Extract the (x, y) coordinate from the center of the cell holding the provided text.  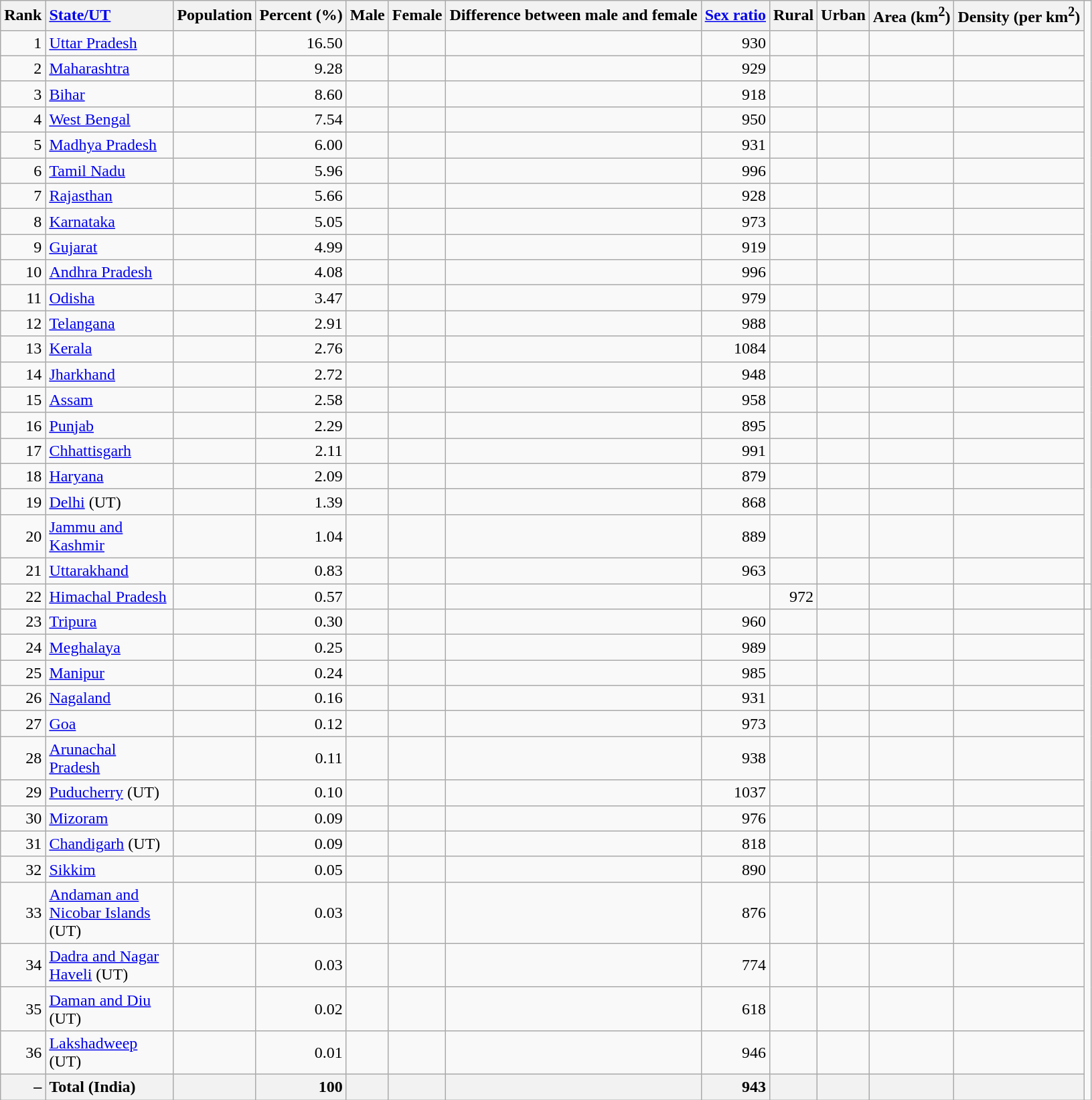
7 (23, 196)
Area (km2) (912, 16)
17 (23, 451)
36 (23, 1052)
28 (23, 758)
Manipur (110, 673)
5.66 (301, 196)
1037 (735, 793)
100 (301, 1087)
Tripura (110, 622)
34 (23, 965)
29 (23, 793)
19 (23, 501)
985 (735, 673)
3 (23, 94)
618 (735, 1008)
2.58 (301, 400)
Chhattisgarh (110, 451)
33 (23, 913)
Chandigarh (UT) (110, 844)
2.72 (301, 374)
30 (23, 818)
Gujarat (110, 247)
991 (735, 451)
6 (23, 171)
0.01 (301, 1052)
774 (735, 965)
Uttar Pradesh (110, 43)
929 (735, 68)
Daman and Diu (UT) (110, 1008)
6.00 (301, 145)
27 (23, 724)
Sikkim (110, 869)
Karnataka (110, 222)
Punjab (110, 425)
876 (735, 913)
Nagaland (110, 698)
868 (735, 501)
35 (23, 1008)
1084 (735, 349)
1 (23, 43)
Uttarakhand (110, 571)
Male (367, 16)
Total (India) (110, 1087)
3.47 (301, 298)
948 (735, 374)
Tamil Nadu (110, 171)
946 (735, 1052)
25 (23, 673)
918 (735, 94)
943 (735, 1087)
889 (735, 536)
32 (23, 869)
988 (735, 323)
960 (735, 622)
938 (735, 758)
Mizoram (110, 818)
0.25 (301, 647)
Population (214, 16)
Telangana (110, 323)
0.24 (301, 673)
14 (23, 374)
22 (23, 597)
2.29 (301, 425)
989 (735, 647)
11 (23, 298)
Bihar (110, 94)
Jammu and Kashmir (110, 536)
Density (per km2) (1019, 16)
Meghalaya (110, 647)
Odisha (110, 298)
0.02 (301, 1008)
Dadra and Nagar Haveli (UT) (110, 965)
13 (23, 349)
5 (23, 145)
15 (23, 400)
Sex ratio (735, 16)
818 (735, 844)
879 (735, 476)
979 (735, 298)
Haryana (110, 476)
West Bengal (110, 119)
919 (735, 247)
0.30 (301, 622)
Lakshadweep (UT) (110, 1052)
State/UT (110, 16)
31 (23, 844)
930 (735, 43)
26 (23, 698)
21 (23, 571)
976 (735, 818)
0.10 (301, 793)
Madhya Pradesh (110, 145)
Andaman and Nicobar Islands (UT) (110, 913)
10 (23, 272)
Himachal Pradesh (110, 597)
Female (417, 16)
Rural (794, 16)
2.11 (301, 451)
0.57 (301, 597)
895 (735, 425)
972 (794, 597)
12 (23, 323)
Rank (23, 16)
Difference between male and female (573, 16)
0.83 (301, 571)
24 (23, 647)
4.08 (301, 272)
Andhra Pradesh (110, 272)
928 (735, 196)
Delhi (UT) (110, 501)
890 (735, 869)
20 (23, 536)
Maharashtra (110, 68)
16 (23, 425)
2.09 (301, 476)
9 (23, 247)
950 (735, 119)
18 (23, 476)
2.76 (301, 349)
Urban (844, 16)
Puducherry (UT) (110, 793)
8.60 (301, 94)
963 (735, 571)
0.16 (301, 698)
Rajasthan (110, 196)
4 (23, 119)
1.39 (301, 501)
5.96 (301, 171)
Jharkhand (110, 374)
Kerala (110, 349)
0.12 (301, 724)
0.05 (301, 869)
Percent (%) (301, 16)
7.54 (301, 119)
8 (23, 222)
16.50 (301, 43)
958 (735, 400)
Goa (110, 724)
23 (23, 622)
4.99 (301, 247)
Arunachal Pradesh (110, 758)
– (23, 1087)
Assam (110, 400)
1.04 (301, 536)
2.91 (301, 323)
0.11 (301, 758)
5.05 (301, 222)
9.28 (301, 68)
2 (23, 68)
